Identify which cell holds the provided text, then report its (x, y) central coordinate. 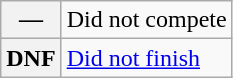
Did not compete (146, 20)
DNF (31, 58)
Did not finish (146, 58)
— (31, 20)
